Search for the cell housing the specified text and yield its (X, Y) center coordinate. 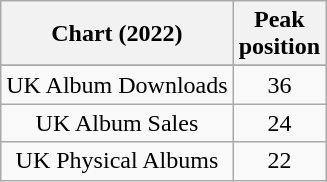
UK Physical Albums (117, 161)
Peakposition (279, 34)
UK Album Downloads (117, 85)
UK Album Sales (117, 123)
Chart (2022) (117, 34)
24 (279, 123)
36 (279, 85)
22 (279, 161)
